For the text-containing cell, return its midpoint in [X, Y] coordinate format. 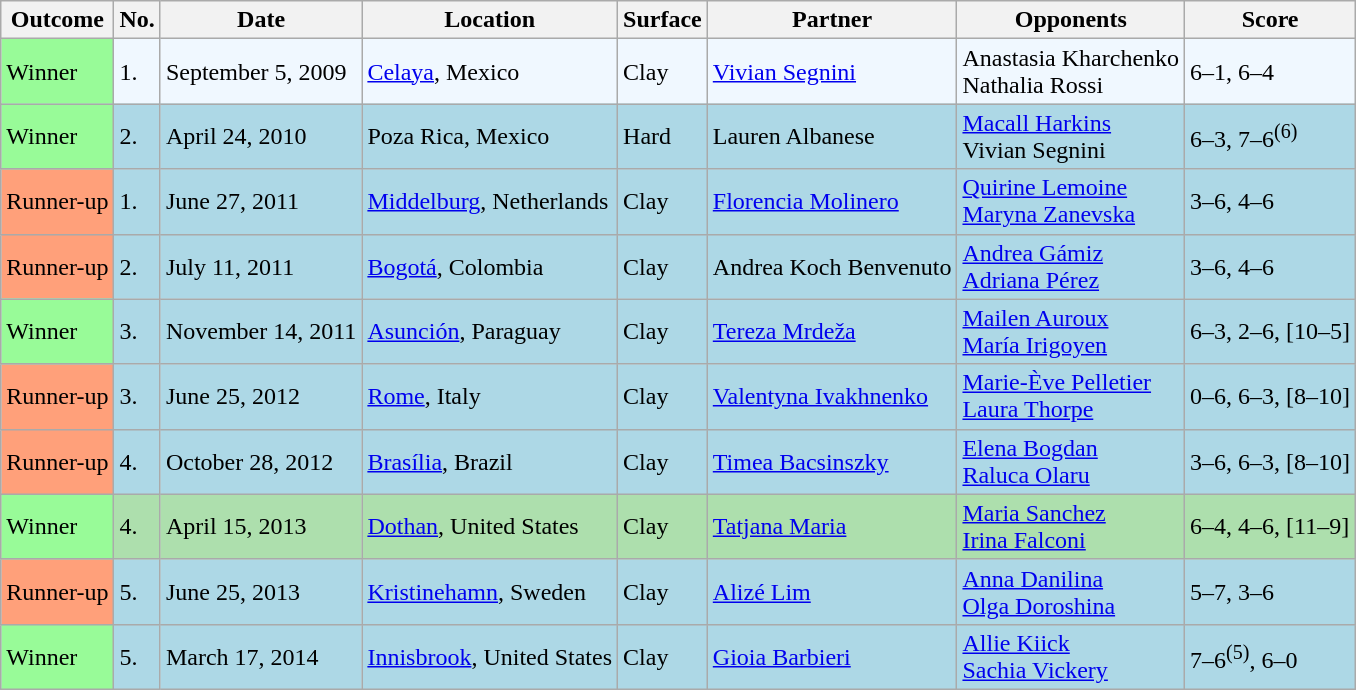
Innisbrook, United States [490, 656]
Rome, Italy [490, 396]
Bogotá, Colombia [490, 266]
5–7, 3–6 [1270, 592]
Mailen Auroux María Irigoyen [1071, 332]
Middelburg, Netherlands [490, 202]
6–4, 4–6, [11–9] [1270, 526]
Andrea Gámiz Adriana Pérez [1071, 266]
October 28, 2012 [260, 462]
Lauren Albanese [832, 136]
June 25, 2012 [260, 396]
Tatjana Maria [832, 526]
3–6, 6–3, [8–10] [1270, 462]
Anastasia Kharchenko Nathalia Rossi [1071, 72]
Dothan, United States [490, 526]
6–3, 7–6(6) [1270, 136]
Vivian Segnini [832, 72]
0–6, 6–3, [8–10] [1270, 396]
Marie-Ève Pelletier Laura Thorpe [1071, 396]
Partner [832, 20]
Kristinehamn, Sweden [490, 592]
November 14, 2011 [260, 332]
Florencia Molinero [832, 202]
7–6(5), 6–0 [1270, 656]
April 15, 2013 [260, 526]
Asunción, Paraguay [490, 332]
Andrea Koch Benvenuto [832, 266]
March 17, 2014 [260, 656]
Poza Rica, Mexico [490, 136]
Opponents [1071, 20]
Maria Sanchez Irina Falconi [1071, 526]
Date [260, 20]
Elena Bogdan Raluca Olaru [1071, 462]
Hard [663, 136]
Brasília, Brazil [490, 462]
Alizé Lim [832, 592]
September 5, 2009 [260, 72]
6–3, 2–6, [10–5] [1270, 332]
April 24, 2010 [260, 136]
July 11, 2011 [260, 266]
Valentyna Ivakhnenko [832, 396]
Outcome [58, 20]
Timea Bacsinszky [832, 462]
Celaya, Mexico [490, 72]
Macall Harkins Vivian Segnini [1071, 136]
Quirine Lemoine Maryna Zanevska [1071, 202]
6–1, 6–4 [1270, 72]
Location [490, 20]
Anna Danilina Olga Doroshina [1071, 592]
Score [1270, 20]
June 27, 2011 [260, 202]
June 25, 2013 [260, 592]
No. [137, 20]
Allie Kiick Sachia Vickery [1071, 656]
Surface [663, 20]
Gioia Barbieri [832, 656]
Tereza Mrdeža [832, 332]
